Locate the cell with the specified text and output its (X, Y) center coordinate. 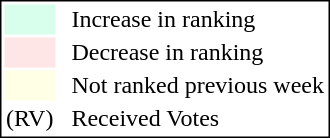
Increase in ranking (198, 19)
Decrease in ranking (198, 53)
Received Votes (198, 119)
(RV) (29, 119)
Not ranked previous week (198, 85)
